Extract the (X, Y) coordinate from the center of the cell holding the provided text.  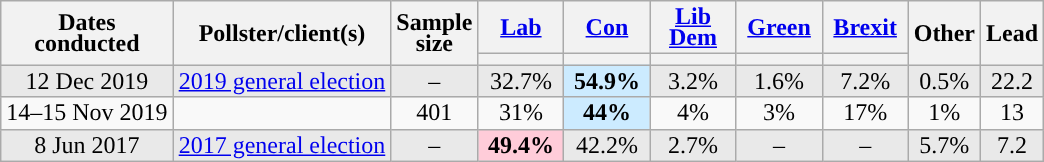
22.2 (1012, 81)
32.7% (521, 81)
Green (779, 28)
Lib Dem (693, 28)
49.4% (521, 145)
7.2% (865, 81)
401 (434, 113)
3.2% (693, 81)
12 Dec 2019 (87, 81)
Lab (521, 28)
Other (944, 33)
1.6% (779, 81)
54.9% (607, 81)
13 (1012, 113)
42.2% (607, 145)
Samplesize (434, 33)
2017 general election (282, 145)
Datesconducted (87, 33)
5.7% (944, 145)
2019 general election (282, 81)
0.5% (944, 81)
31% (521, 113)
Lead (1012, 33)
44% (607, 113)
Pollster/client(s) (282, 33)
17% (865, 113)
7.2 (1012, 145)
4% (693, 113)
Con (607, 28)
Brexit (865, 28)
2.7% (693, 145)
8 Jun 2017 (87, 145)
3% (779, 113)
14–15 Nov 2019 (87, 113)
1% (944, 113)
